Return the (X, Y) coordinate for the center point of the cell that contains the specified text.  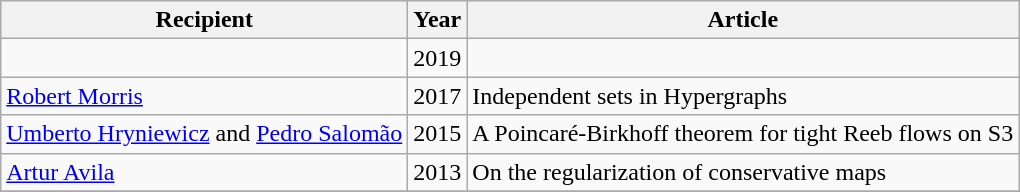
Umberto Hryniewicz and Pedro Salomão (204, 134)
On the regularization of conservative maps (743, 172)
2015 (438, 134)
Artur Avila (204, 172)
2019 (438, 58)
2017 (438, 96)
Article (743, 20)
Robert Morris (204, 96)
Independent sets in Hypergraphs (743, 96)
2013 (438, 172)
Year (438, 20)
Recipient (204, 20)
A Poincaré-Birkhoff theorem for tight Reeb flows on S3 (743, 134)
